Return [X, Y] of the center of cell containing provided text 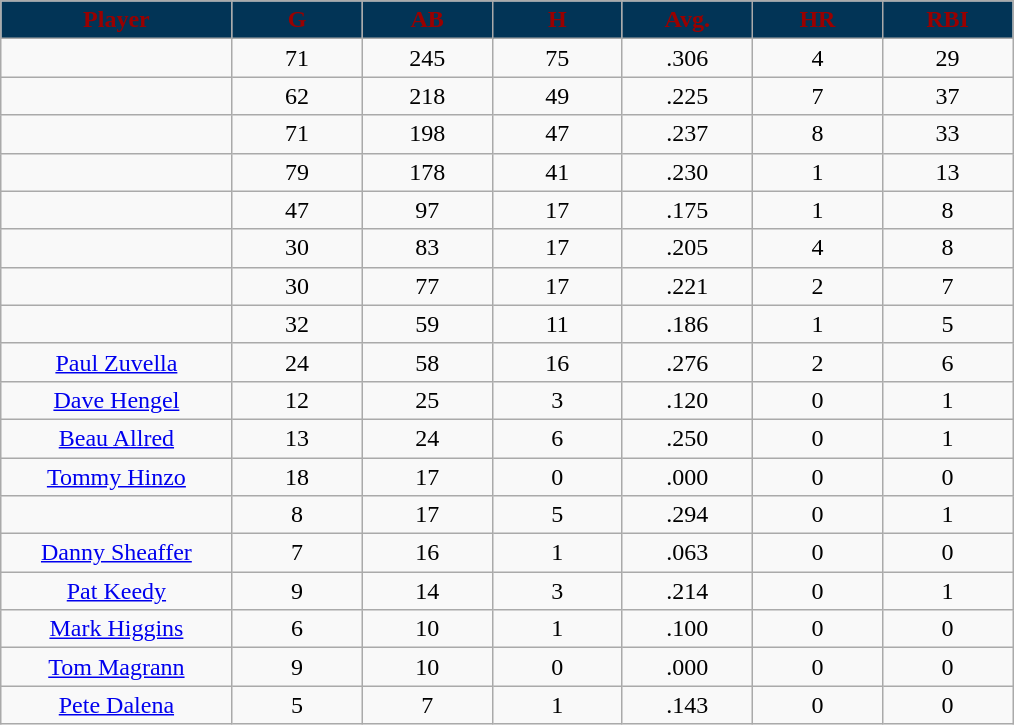
77 [427, 286]
62 [297, 96]
Tom Magrann [116, 667]
.186 [687, 324]
29 [947, 58]
Paul Zuvella [116, 362]
245 [427, 58]
.221 [687, 286]
25 [427, 400]
11 [557, 324]
Tommy Hinzo [116, 477]
Dave Hengel [116, 400]
Pete Dalena [116, 705]
.100 [687, 629]
.063 [687, 553]
32 [297, 324]
14 [427, 591]
49 [557, 96]
198 [427, 134]
Mark Higgins [116, 629]
.143 [687, 705]
.276 [687, 362]
18 [297, 477]
Player [116, 20]
58 [427, 362]
.120 [687, 400]
59 [427, 324]
41 [557, 172]
83 [427, 248]
.214 [687, 591]
218 [427, 96]
Pat Keedy [116, 591]
79 [297, 172]
.205 [687, 248]
97 [427, 210]
.230 [687, 172]
HR [817, 20]
178 [427, 172]
RBI [947, 20]
37 [947, 96]
.250 [687, 438]
Beau Allred [116, 438]
Danny Sheaffer [116, 553]
Avg. [687, 20]
.294 [687, 515]
H [557, 20]
.225 [687, 96]
.237 [687, 134]
G [297, 20]
AB [427, 20]
33 [947, 134]
12 [297, 400]
.306 [687, 58]
.175 [687, 210]
75 [557, 58]
